From the cell containing the given text, extract its center point as [x, y] coordinate. 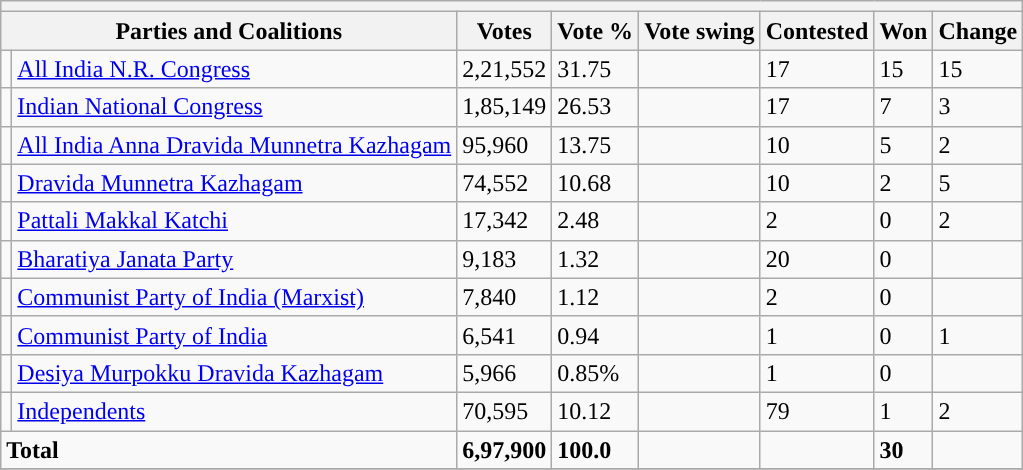
9,183 [504, 259]
All India Anna Dravida Munnetra Kazhagam [234, 145]
Bharatiya Janata Party [234, 259]
Communist Party of India [234, 335]
6,97,900 [504, 449]
31.75 [596, 69]
7 [904, 107]
Communist Party of India (Marxist) [234, 297]
10.68 [596, 183]
26.53 [596, 107]
Total [229, 449]
1.12 [596, 297]
100.0 [596, 449]
74,552 [504, 183]
10.12 [596, 411]
13.75 [596, 145]
0.85% [596, 373]
Contested [817, 31]
Parties and Coalitions [229, 31]
70,595 [504, 411]
7,840 [504, 297]
3 [978, 107]
Change [978, 31]
30 [904, 449]
17,342 [504, 221]
5,966 [504, 373]
Won [904, 31]
2,21,552 [504, 69]
95,960 [504, 145]
1,85,149 [504, 107]
Vote swing [700, 31]
Independents [234, 411]
Indian National Congress [234, 107]
Dravida Munnetra Kazhagam [234, 183]
All India N.R. Congress [234, 69]
1.32 [596, 259]
Desiya Murpokku Dravida Kazhagam [234, 373]
6,541 [504, 335]
Pattali Makkal Katchi [234, 221]
0.94 [596, 335]
79 [817, 411]
Votes [504, 31]
Vote % [596, 31]
20 [817, 259]
2.48 [596, 221]
